Return [x, y] of the center of cell containing provided text 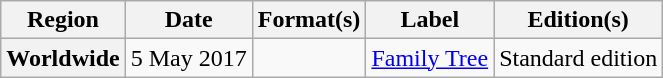
Family Tree [430, 58]
Worldwide [63, 58]
5 May 2017 [188, 58]
Date [188, 20]
Label [430, 20]
Region [63, 20]
Format(s) [309, 20]
Edition(s) [578, 20]
Standard edition [578, 58]
